Identify which cell holds the provided text, then report its [x, y] central coordinate. 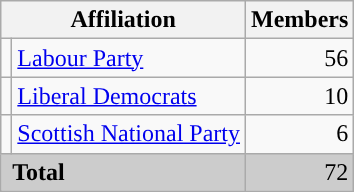
Total [124, 172]
Affiliation [124, 20]
Liberal Democrats [129, 96]
Labour Party [129, 58]
72 [300, 172]
Members [300, 20]
10 [300, 96]
6 [300, 134]
56 [300, 58]
Scottish National Party [129, 134]
